Search for the cell housing the specified text and yield its [X, Y] center coordinate. 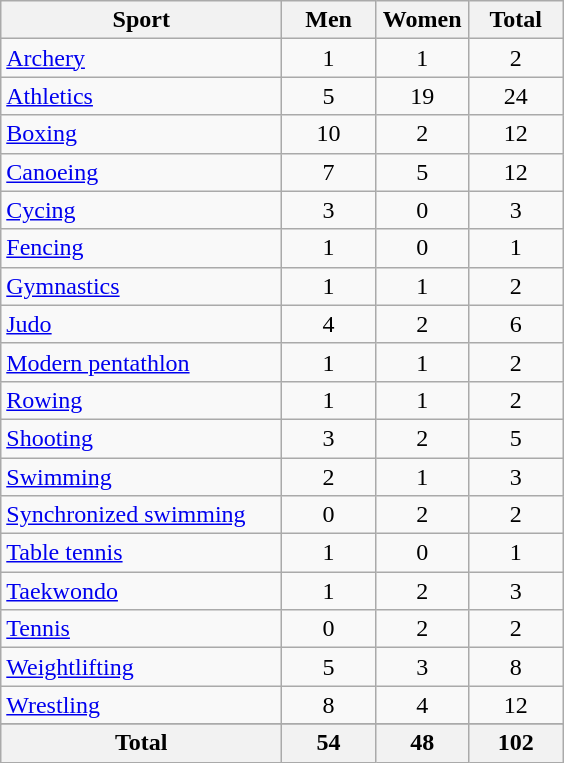
7 [329, 172]
Archery [142, 58]
Synchronized swimming [142, 515]
Fencing [142, 248]
Swimming [142, 477]
Sport [142, 20]
Men [329, 20]
54 [329, 743]
Boxing [142, 134]
Modern pentathlon [142, 362]
Rowing [142, 400]
102 [516, 743]
48 [422, 743]
Athletics [142, 96]
6 [516, 324]
Taekwondo [142, 591]
Shooting [142, 438]
Weightlifting [142, 667]
19 [422, 96]
Cycing [142, 210]
Tennis [142, 629]
10 [329, 134]
24 [516, 96]
Judo [142, 324]
Gymnastics [142, 286]
Canoeing [142, 172]
Table tennis [142, 553]
Wrestling [142, 705]
Women [422, 20]
